Output the [x, y] coordinate of the center of the cell containing the given text.  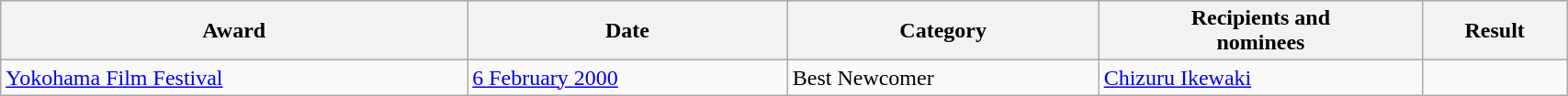
Result [1495, 31]
Award [234, 31]
Category [942, 31]
Yokohama Film Festival [234, 78]
Recipients and nominees [1260, 31]
Chizuru Ikewaki [1260, 78]
Date [628, 31]
6 February 2000 [628, 78]
Best Newcomer [942, 78]
